Return [x, y] of the center of cell containing provided text 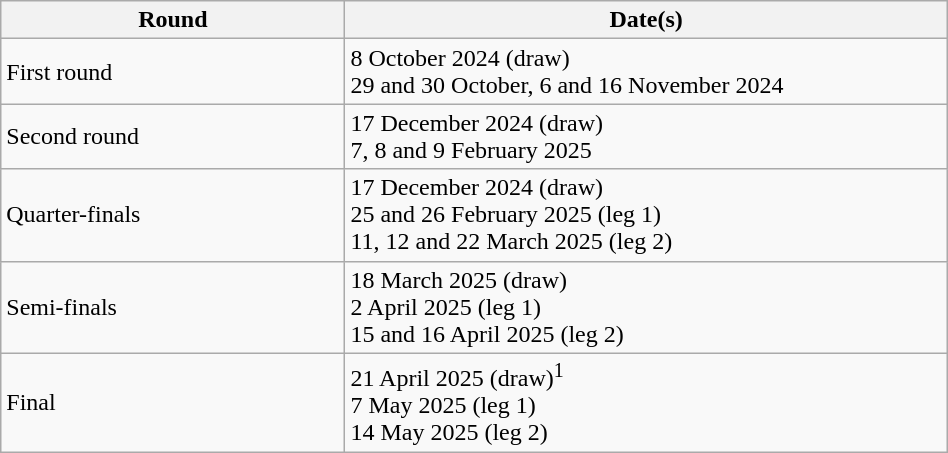
Semi-finals [173, 307]
18 March 2025 (draw) 2 April 2025 (leg 1) 15 and 16 April 2025 (leg 2) [646, 307]
First round [173, 72]
17 December 2024 (draw) 7, 8 and 9 February 2025 [646, 136]
8 October 2024 (draw) 29 and 30 October, 6 and 16 November 2024 [646, 72]
Second round [173, 136]
Round [173, 20]
17 December 2024 (draw) 25 and 26 February 2025 (leg 1) 11, 12 and 22 March 2025 (leg 2) [646, 215]
Date(s) [646, 20]
21 April 2025 (draw)1 7 May 2025 (leg 1) 14 May 2025 (leg 2) [646, 402]
Quarter-finals [173, 215]
Final [173, 402]
